Pinpoint the cell where the given text exists, returning its [X, Y] midpoint coordinate. 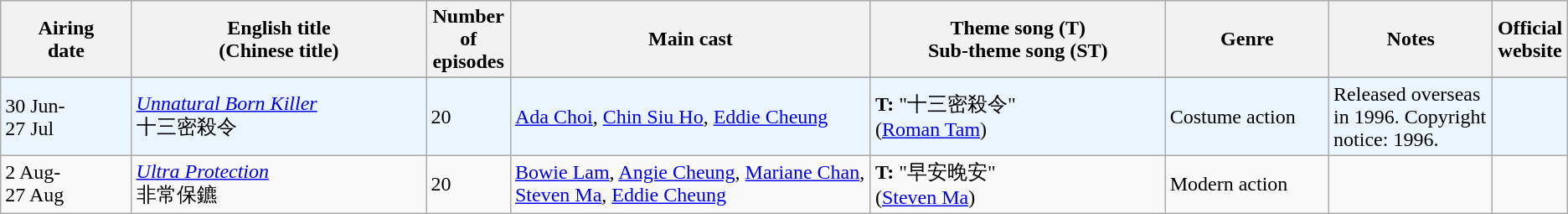
Costume action [1246, 117]
English title (Chinese title) [279, 39]
Airingdate [66, 39]
Unnatural Born Killer 十三密殺令 [279, 117]
Ada Choi, Chin Siu Ho, Eddie Cheung [690, 117]
Released overseas in 1996. Copyright notice: 1996. [1411, 117]
Official website [1529, 39]
2 Aug- 27 Aug [66, 185]
Notes [1411, 39]
Number of episodes [469, 39]
T: "早安晚安" (Steven Ma) [1018, 185]
T: "十三密殺令" (Roman Tam) [1018, 117]
Modern action [1246, 185]
Genre [1246, 39]
30 Jun- 27 Jul [66, 117]
Ultra Protection 非常保鑣 [279, 185]
Theme song (T) Sub-theme song (ST) [1018, 39]
Main cast [690, 39]
Bowie Lam, Angie Cheung, Mariane Chan, Steven Ma, Eddie Cheung [690, 185]
